Provide the (X, Y) coordinate of the cell's center where the given text is located.  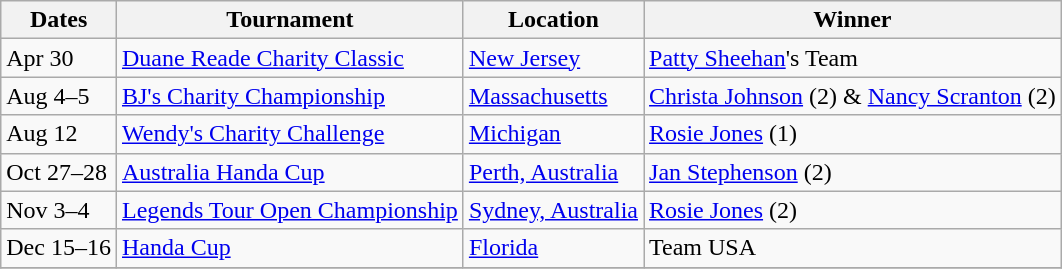
Massachusetts (553, 96)
Team USA (853, 248)
Wendy's Charity Challenge (290, 134)
Handa Cup (290, 248)
Duane Reade Charity Classic (290, 58)
Legends Tour Open Championship (290, 210)
Rosie Jones (1) (853, 134)
Sydney, Australia (553, 210)
Perth, Australia (553, 172)
Aug 4–5 (59, 96)
Jan Stephenson (2) (853, 172)
Michigan (553, 134)
BJ's Charity Championship (290, 96)
Apr 30 (59, 58)
Nov 3–4 (59, 210)
Oct 27–28 (59, 172)
Location (553, 20)
Australia Handa Cup (290, 172)
Tournament (290, 20)
Aug 12 (59, 134)
Florida (553, 248)
Patty Sheehan's Team (853, 58)
Christa Johnson (2) & Nancy Scranton (2) (853, 96)
Dec 15–16 (59, 248)
New Jersey (553, 58)
Winner (853, 20)
Rosie Jones (2) (853, 210)
Dates (59, 20)
